Identify which cell holds the provided text, then report its (x, y) central coordinate. 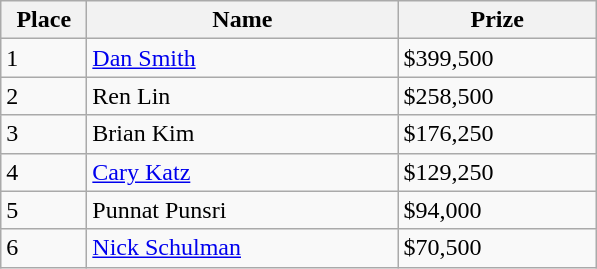
$70,500 (498, 248)
Brian Kim (242, 134)
Nick Schulman (242, 248)
$94,000 (498, 210)
$176,250 (498, 134)
Ren Lin (242, 96)
Cary Katz (242, 172)
$129,250 (498, 172)
Dan Smith (242, 58)
1 (44, 58)
6 (44, 248)
Punnat Punsri (242, 210)
3 (44, 134)
Name (242, 20)
Place (44, 20)
Prize (498, 20)
5 (44, 210)
4 (44, 172)
$399,500 (498, 58)
$258,500 (498, 96)
2 (44, 96)
